For the text-containing cell, return its midpoint in [x, y] coordinate format. 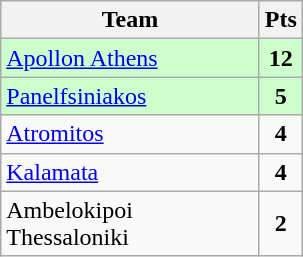
Team [130, 20]
Apollon Athens [130, 58]
12 [280, 58]
Pts [280, 20]
Panelfsiniakos [130, 96]
Ambelokipoi Thessaloniki [130, 224]
2 [280, 224]
Atromitos [130, 134]
5 [280, 96]
Kalamata [130, 172]
